Search for the cell housing the specified text and yield its (x, y) center coordinate. 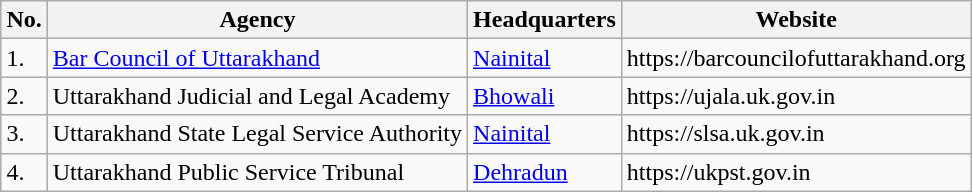
Uttarakhand Public Service Tribunal (257, 172)
Bhowali (545, 96)
Uttarakhand Judicial and Legal Academy (257, 96)
https://ujala.uk.gov.in (796, 96)
https://barcouncilofuttarakhand.org (796, 58)
Headquarters (545, 20)
Uttarakhand State Legal Service Authority (257, 134)
https://slsa.uk.gov.in (796, 134)
4. (24, 172)
Website (796, 20)
Dehradun (545, 172)
2. (24, 96)
https://ukpst.gov.in (796, 172)
3. (24, 134)
1. (24, 58)
No. (24, 20)
Bar Council of Uttarakhand (257, 58)
Agency (257, 20)
